Locate the cell with the specified text and output its [x, y] center coordinate. 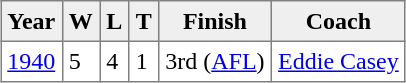
4 [115, 61]
T [144, 21]
1 [144, 61]
Year [31, 21]
3rd (AFL) [216, 61]
5 [81, 61]
W [81, 21]
1940 [31, 61]
Eddie Casey [338, 61]
Coach [338, 21]
L [115, 21]
Finish [216, 21]
